Output the [x, y] coordinate of the center of the cell containing the given text.  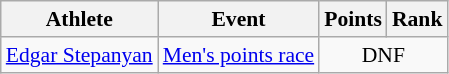
Event [238, 19]
Points [353, 19]
Men's points race [238, 55]
Rank [418, 19]
DNF [383, 55]
Edgar Stepanyan [80, 55]
Athlete [80, 19]
